From the cell containing the given text, extract its center point as [X, Y] coordinate. 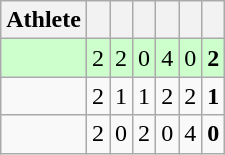
Athlete [44, 20]
